Return the [X, Y] coordinate for the center point of the cell that contains the specified text.  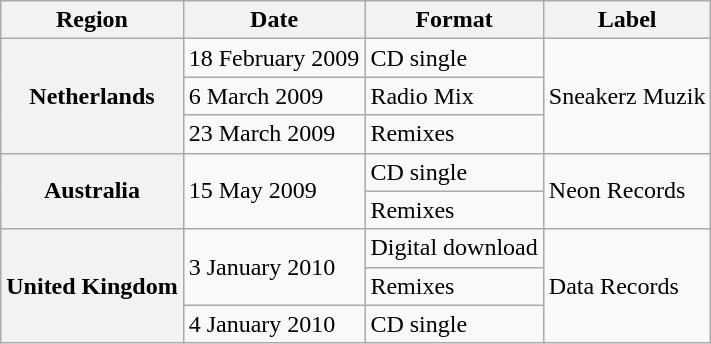
Label [627, 20]
18 February 2009 [274, 58]
United Kingdom [92, 286]
Digital download [454, 248]
23 March 2009 [274, 134]
Australia [92, 191]
Format [454, 20]
3 January 2010 [274, 267]
Netherlands [92, 96]
6 March 2009 [274, 96]
Data Records [627, 286]
Date [274, 20]
4 January 2010 [274, 324]
15 May 2009 [274, 191]
Region [92, 20]
Sneakerz Muzik [627, 96]
Neon Records [627, 191]
Radio Mix [454, 96]
